For the text-containing cell, return its midpoint in [x, y] coordinate format. 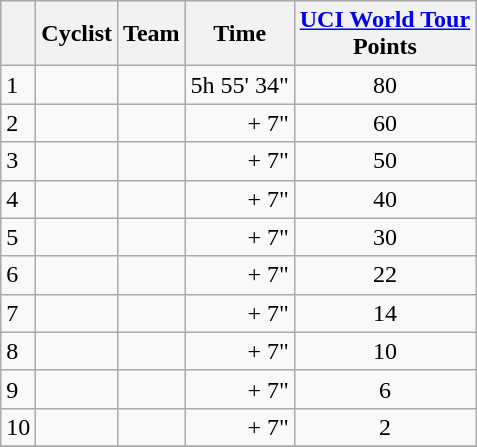
30 [384, 237]
3 [18, 161]
Cyclist [77, 34]
5 [18, 237]
7 [18, 313]
50 [384, 161]
80 [384, 85]
8 [18, 351]
22 [384, 275]
9 [18, 389]
UCI World TourPoints [384, 34]
60 [384, 123]
Team [152, 34]
40 [384, 199]
5h 55' 34" [240, 85]
Time [240, 34]
14 [384, 313]
4 [18, 199]
1 [18, 85]
